Return the [x, y] coordinate for the center point of the cell that contains the specified text.  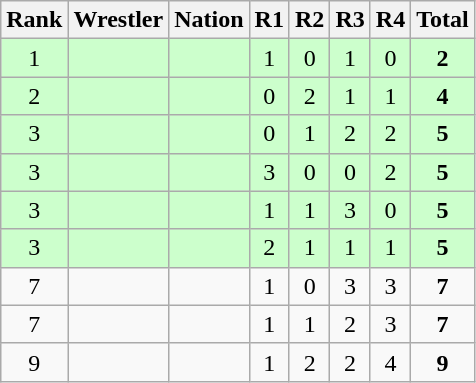
R2 [309, 20]
Wrestler [118, 20]
Nation [209, 20]
Rank [34, 20]
R1 [269, 20]
R4 [390, 20]
R3 [350, 20]
Total [443, 20]
